Locate the cell with the specified text and output its (x, y) center coordinate. 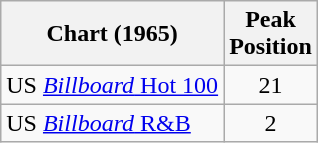
2 (271, 123)
Chart (1965) (112, 34)
US Billboard Hot 100 (112, 85)
21 (271, 85)
PeakPosition (271, 34)
US Billboard R&B (112, 123)
